Scan for the cell matching the given text and deliver its [x, y] coordinate at center. 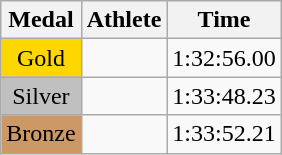
Athlete [124, 20]
Bronze [41, 134]
Silver [41, 96]
Time [224, 20]
Medal [41, 20]
1:33:52.21 [224, 134]
1:33:48.23 [224, 96]
Gold [41, 58]
1:32:56.00 [224, 58]
